Output the [x, y] coordinate of the center of the cell containing the given text.  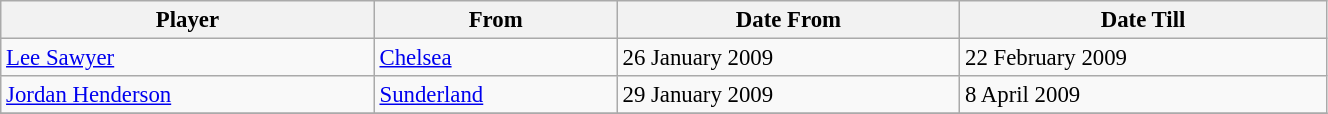
Chelsea [496, 58]
Lee Sawyer [188, 58]
29 January 2009 [788, 95]
Sunderland [496, 95]
From [496, 20]
22 February 2009 [1144, 58]
Jordan Henderson [188, 95]
26 January 2009 [788, 58]
8 April 2009 [1144, 95]
Player [188, 20]
Date Till [1144, 20]
Date From [788, 20]
